Output the (X, Y) coordinate of the center of the cell containing the given text.  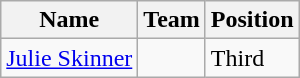
Third (252, 58)
Julie Skinner (70, 58)
Name (70, 20)
Team (172, 20)
Position (252, 20)
